Find where the given text appears and provide that cell's center as [x, y] coordinate. 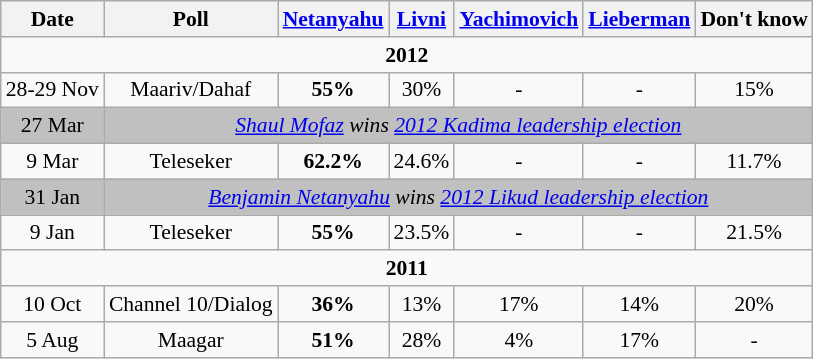
Shaul Mofaz wins 2012 Kadima leadership election [458, 126]
23.5% [422, 233]
Maagar [191, 340]
11.7% [754, 162]
21.5% [754, 233]
Yachimovich [518, 19]
2012 [407, 55]
Channel 10/Dialog [191, 304]
15% [754, 90]
24.6% [422, 162]
Don't know [754, 19]
31 Jan [52, 197]
62.2% [334, 162]
51% [334, 340]
Benjamin Netanyahu wins 2012 Likud leadership election [458, 197]
10 Oct [52, 304]
28% [422, 340]
20% [754, 304]
9 Mar [52, 162]
Livni [422, 19]
36% [334, 304]
27 Mar [52, 126]
Date [52, 19]
13% [422, 304]
14% [639, 304]
2011 [407, 269]
Lieberman [639, 19]
28-29 Nov [52, 90]
5 Aug [52, 340]
9 Jan [52, 233]
30% [422, 90]
Netanyahu [334, 19]
Maariv/Dahaf [191, 90]
Poll [191, 19]
4% [518, 340]
